From the cell containing the given text, extract its center point as [X, Y] coordinate. 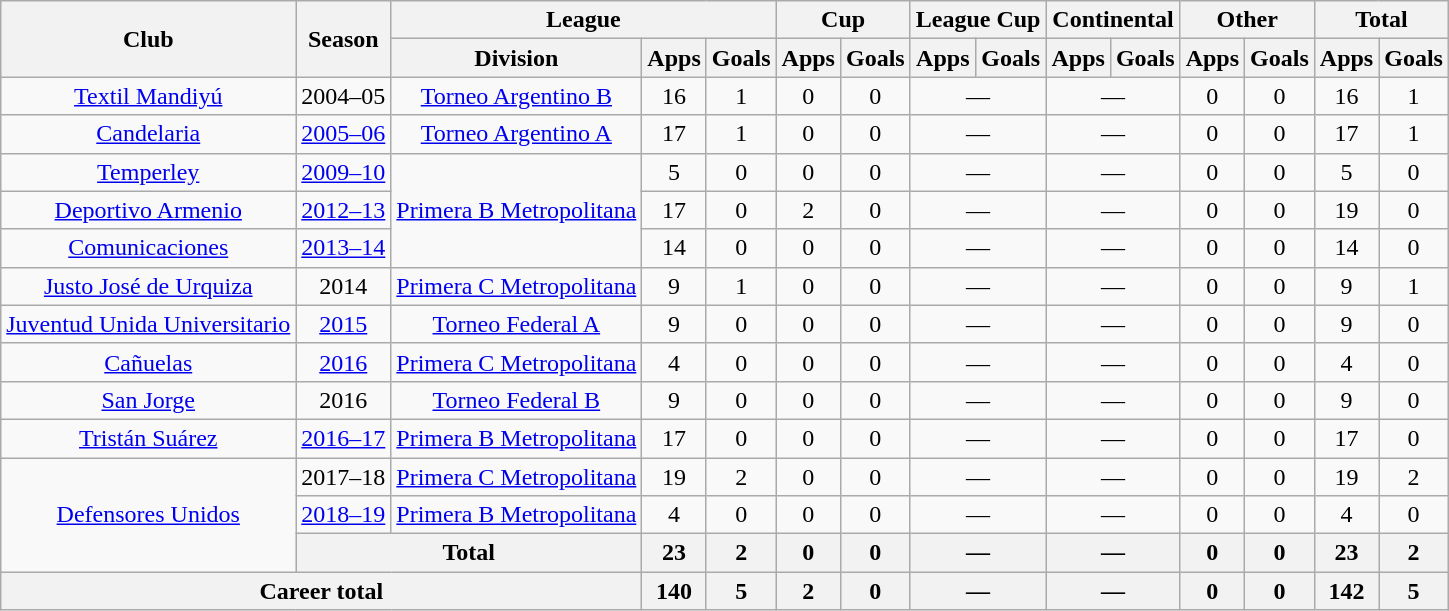
San Jorge [148, 400]
2012–13 [344, 210]
Club [148, 39]
Justo José de Urquiza [148, 286]
Torneo Federal A [516, 324]
Defensores Unidos [148, 515]
142 [1346, 591]
2004–05 [344, 96]
Candelaria [148, 134]
Tristán Suárez [148, 438]
Comunicaciones [148, 248]
Juventud Unida Universitario [148, 324]
Torneo Argentino A [516, 134]
Season [344, 39]
2013–14 [344, 248]
Deportivo Armenio [148, 210]
Other [1247, 20]
2016–17 [344, 438]
2015 [344, 324]
Textil Mandiyú [148, 96]
Torneo Argentino B [516, 96]
2005–06 [344, 134]
Torneo Federal B [516, 400]
League [584, 20]
Continental [1113, 20]
Division [516, 58]
Cup [843, 20]
Cañuelas [148, 362]
League Cup [978, 20]
Temperley [148, 172]
140 [674, 591]
2017–18 [344, 477]
2018–19 [344, 515]
2014 [344, 286]
Career total [322, 591]
2009–10 [344, 172]
